Search for the cell housing the specified text and yield its (x, y) center coordinate. 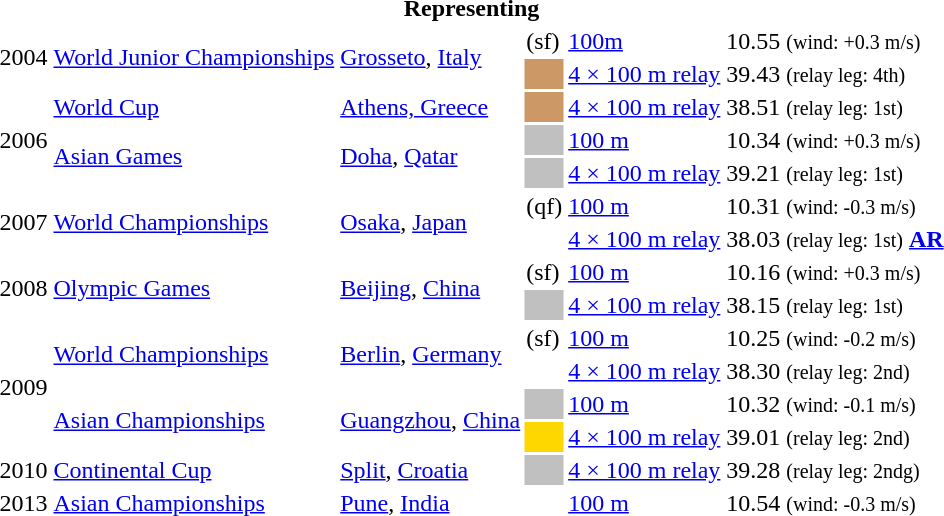
Asian Games (194, 156)
World Cup (194, 107)
Osaka, Japan (430, 222)
Guangzhou, China (430, 420)
Beijing, China (430, 288)
Asian Championships (194, 420)
Continental Cup (194, 470)
Split, Croatia (430, 470)
100m (644, 41)
Athens, Greece (430, 107)
Olympic Games (194, 288)
(qf) (544, 206)
World Junior Championships (194, 58)
Berlin, Germany (430, 354)
Doha, Qatar (430, 156)
Grosseto, Italy (430, 58)
